Find where the given text appears and provide that cell's center as [x, y] coordinate. 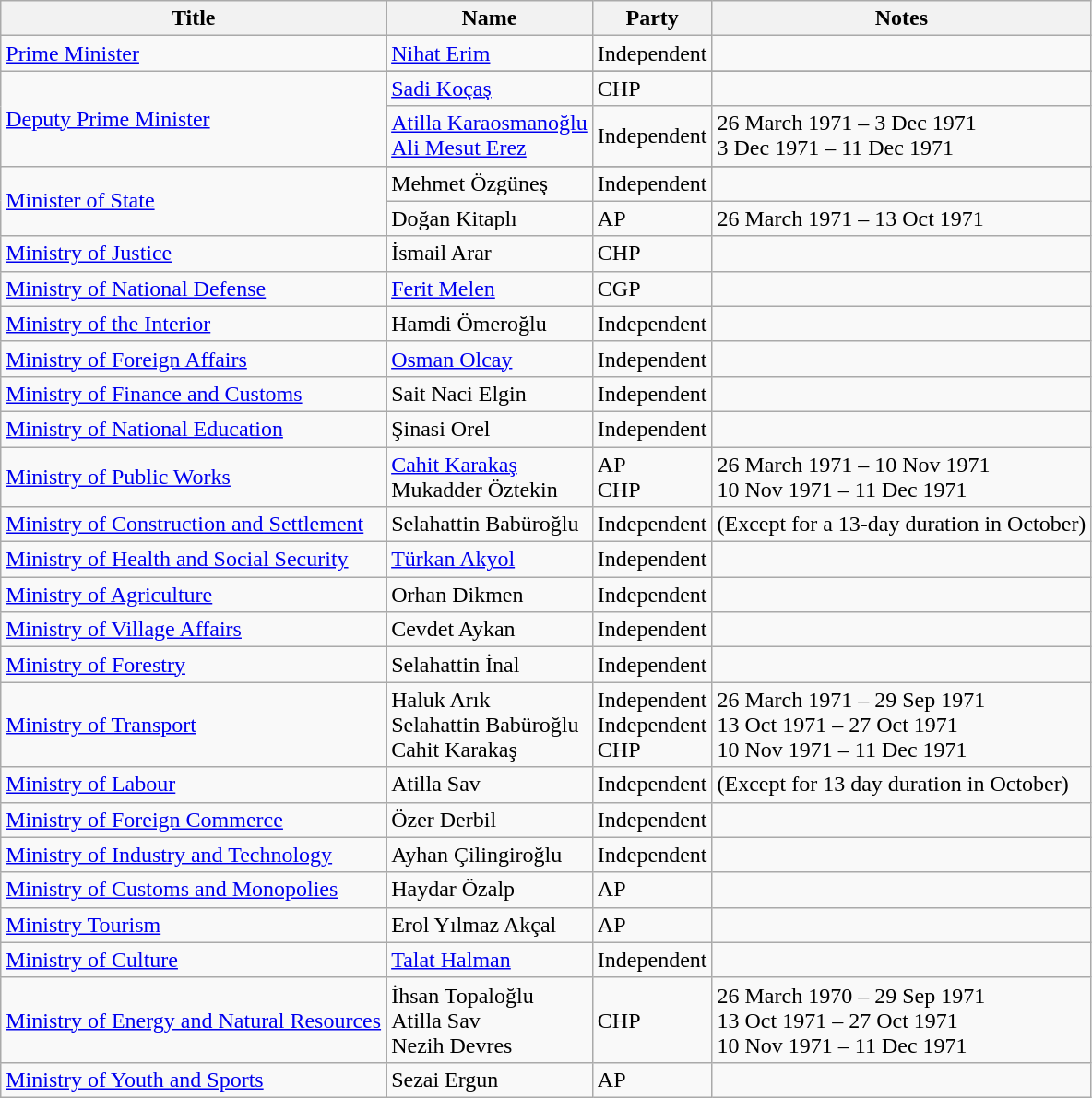
Ministry of Village Affairs [194, 630]
Ministry of Labour [194, 785]
26 March 1971 – 3 Dec 19713 Dec 1971 – 11 Dec 1971 [902, 136]
Name [490, 18]
Osman Olcay [490, 359]
Selahattin İnal [490, 665]
Prime Minister [194, 53]
Minister of State [194, 201]
Ministry of Youth and Sports [194, 1080]
Atilla KaraosmanoğluAli Mesut Erez [490, 136]
Ministry of Culture [194, 960]
Haluk ArıkSelahattin BabüroğluCahit Karakaş [490, 725]
Ministry of Health and Social Security [194, 560]
Talat Halman [490, 960]
CGP [652, 289]
Sait Naci Elgin [490, 394]
Ministry of Justice [194, 254]
Orhan Dikmen [490, 595]
Ayhan Çilingiroğlu [490, 855]
Ministry of National Education [194, 429]
Ministry of Foreign Commerce [194, 820]
Ministry of Construction and Settlement [194, 525]
(Except for a 13-day duration in October) [902, 525]
Cahit KarakaşMukadder Öztekin [490, 476]
Deputy Prime Minister [194, 118]
Atilla Sav [490, 785]
Ministry of Finance and Customs [194, 394]
Title [194, 18]
Ministry of Transport [194, 725]
Sadi Koçaş [490, 89]
Ministry of Public Works [194, 476]
26 March 1971 – 10 Nov 1971 10 Nov 1971 – 11 Dec 1971 [902, 476]
İhsan TopaloğluAtilla SavNezih Devres [490, 1020]
Türkan Akyol [490, 560]
Haydar Özalp [490, 890]
Notes [902, 18]
Cevdet Aykan [490, 630]
Ministry of Customs and Monopolies [194, 890]
IndependentIndependentCHP [652, 725]
Ministry Tourism [194, 925]
26 March 1971 – 29 Sep 197113 Oct 1971 – 27 Oct 197110 Nov 1971 – 11 Dec 1971 [902, 725]
Ministry of Industry and Technology [194, 855]
Erol Yılmaz Akçal [490, 925]
Ferit Melen [490, 289]
Mehmet Özgüneş [490, 183]
İsmail Arar [490, 254]
26 March 1971 – 13 Oct 1971 [902, 218]
26 March 1970 – 29 Sep 1971 13 Oct 1971 – 27 Oct 1971 10 Nov 1971 – 11 Dec 1971 [902, 1020]
Sezai Ergun [490, 1080]
Ministry of Energy and Natural Resources [194, 1020]
Şinasi Orel [490, 429]
Ministry of the Interior [194, 324]
Ministry of Forestry [194, 665]
Özer Derbil [490, 820]
Ministry of National Defense [194, 289]
(Except for 13 day duration in October) [902, 785]
Party [652, 18]
Nihat Erim [490, 53]
Doğan Kitaplı [490, 218]
APCHP [652, 476]
Selahattin Babüroğlu [490, 525]
Hamdi Ömeroğlu [490, 324]
Ministry of Agriculture [194, 595]
Ministry of Foreign Affairs [194, 359]
